Identify which cell holds the provided text, then report its (X, Y) central coordinate. 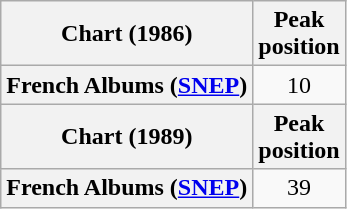
Chart (1989) (127, 136)
10 (299, 85)
Chart (1986) (127, 34)
39 (299, 188)
